Return [X, Y] of the center of cell containing provided text 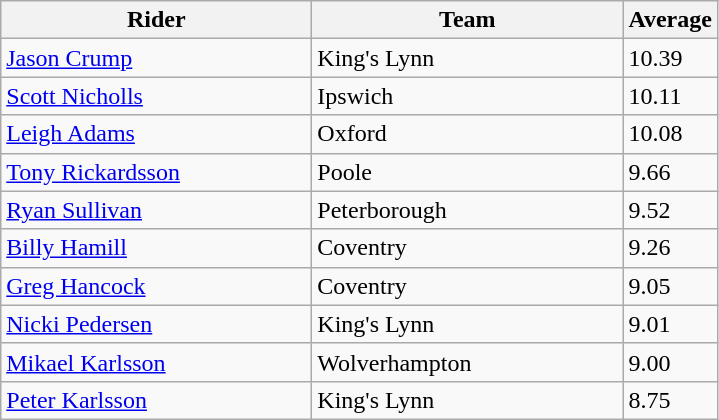
8.75 [670, 400]
10.39 [670, 58]
Peter Karlsson [156, 400]
Ipswich [468, 96]
Jason Crump [156, 58]
Team [468, 20]
Leigh Adams [156, 134]
Billy Hamill [156, 248]
Nicki Pedersen [156, 324]
Poole [468, 172]
10.08 [670, 134]
Peterborough [468, 210]
Oxford [468, 134]
9.05 [670, 286]
Ryan Sullivan [156, 210]
Tony Rickardsson [156, 172]
10.11 [670, 96]
Rider [156, 20]
Greg Hancock [156, 286]
Scott Nicholls [156, 96]
9.01 [670, 324]
9.26 [670, 248]
Wolverhampton [468, 362]
9.00 [670, 362]
Average [670, 20]
Mikael Karlsson [156, 362]
9.66 [670, 172]
9.52 [670, 210]
